Identify which cell holds the provided text, then report its (X, Y) central coordinate. 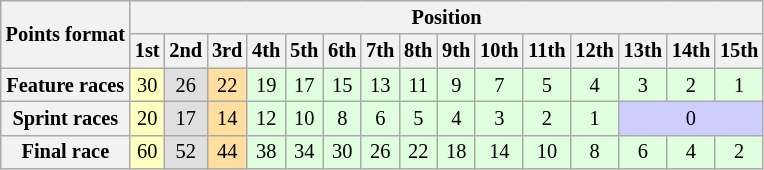
7 (499, 85)
Feature races (66, 85)
6th (342, 51)
15th (739, 51)
7th (380, 51)
0 (692, 118)
60 (148, 152)
18 (456, 152)
14th (691, 51)
11th (546, 51)
3rd (227, 51)
9 (456, 85)
12 (266, 118)
Sprint races (66, 118)
34 (304, 152)
15 (342, 85)
13th (643, 51)
8th (418, 51)
Final race (66, 152)
44 (227, 152)
2nd (186, 51)
4th (266, 51)
10th (499, 51)
9th (456, 51)
11 (418, 85)
5th (304, 51)
1st (148, 51)
19 (266, 85)
Points format (66, 34)
12th (594, 51)
Position (446, 17)
38 (266, 152)
20 (148, 118)
13 (380, 85)
52 (186, 152)
